Search for the cell housing the specified text and yield its [X, Y] center coordinate. 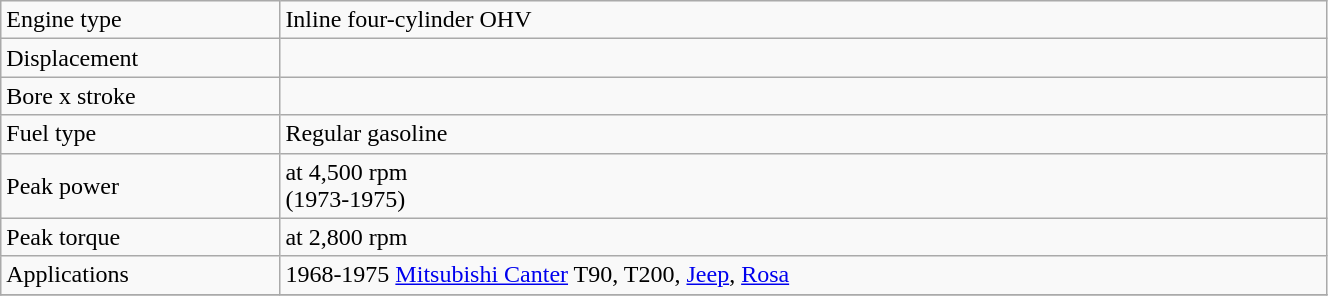
at 4,500 rpm (1973-1975) [804, 186]
Bore x stroke [140, 96]
Regular gasoline [804, 134]
Applications [140, 275]
Peak torque [140, 237]
Displacement [140, 58]
Engine type [140, 20]
1968-1975 Mitsubishi Canter T90, T200, Jeep, Rosa [804, 275]
Peak power [140, 186]
Inline four-cylinder OHV [804, 20]
at 2,800 rpm [804, 237]
Fuel type [140, 134]
